Return (X, Y) of the center of cell containing provided text 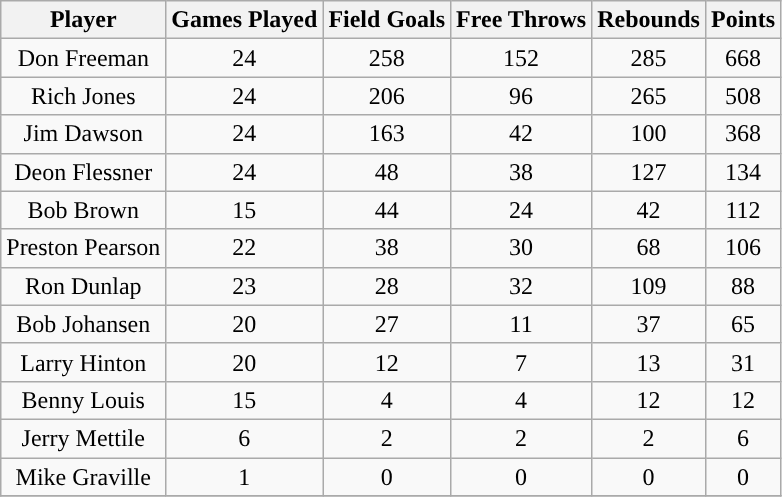
7 (522, 362)
44 (387, 210)
Rich Jones (84, 96)
Jerry Mettile (84, 438)
Larry Hinton (84, 362)
96 (522, 96)
285 (649, 58)
Ron Dunlap (84, 286)
Rebounds (649, 20)
163 (387, 134)
206 (387, 96)
37 (649, 324)
258 (387, 58)
Free Throws (522, 20)
100 (649, 134)
109 (649, 286)
48 (387, 172)
127 (649, 172)
88 (742, 286)
32 (522, 286)
23 (244, 286)
112 (742, 210)
Deon Flessner (84, 172)
27 (387, 324)
265 (649, 96)
Benny Louis (84, 400)
152 (522, 58)
28 (387, 286)
Field Goals (387, 20)
Preston Pearson (84, 248)
Jim Dawson (84, 134)
508 (742, 96)
Bob Johansen (84, 324)
Player (84, 20)
31 (742, 362)
13 (649, 362)
Don Freeman (84, 58)
68 (649, 248)
134 (742, 172)
65 (742, 324)
368 (742, 134)
1 (244, 477)
Games Played (244, 20)
Points (742, 20)
Bob Brown (84, 210)
22 (244, 248)
668 (742, 58)
11 (522, 324)
106 (742, 248)
Mike Graville (84, 477)
30 (522, 248)
